Find where the given text appears and provide that cell's center as [X, Y] coordinate. 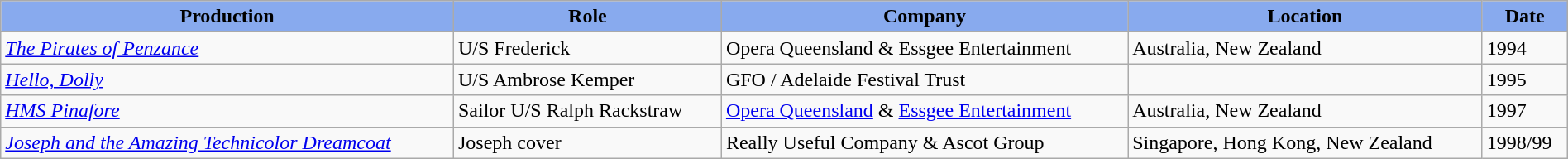
The Pirates of Penzance [227, 48]
1997 [1525, 111]
U/S Ambrose Kemper [587, 79]
Production [227, 17]
Hello, Dolly [227, 79]
Sailor U/S Ralph Rackstraw [587, 111]
Company [925, 17]
1998/99 [1525, 142]
1994 [1525, 48]
U/S Frederick [587, 48]
GFO / Adelaide Festival Trust [925, 79]
Location [1305, 17]
Date [1525, 17]
Joseph cover [587, 142]
Role [587, 17]
Singapore, Hong Kong, New Zealand [1305, 142]
Joseph and the Amazing Technicolor Dreamcoat [227, 142]
1995 [1525, 79]
Really Useful Company & Ascot Group [925, 142]
HMS Pinafore [227, 111]
